Return (x, y) of the center of cell containing provided text 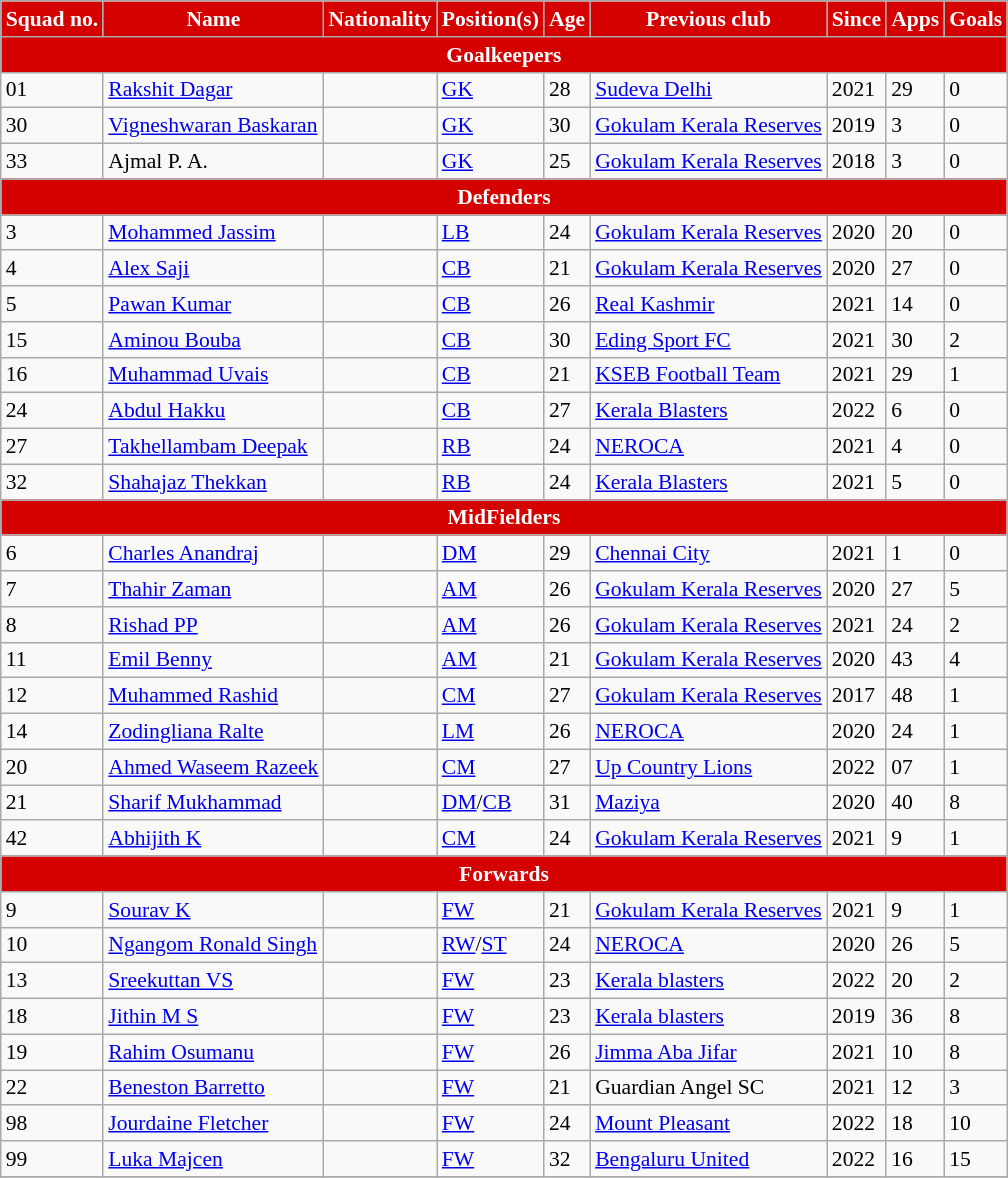
Zodingliana Ralte (213, 732)
Mount Pleasant (708, 1124)
Rishad PP (213, 625)
Position(s) (490, 19)
Defenders (504, 197)
MidFielders (504, 518)
48 (915, 696)
LB (490, 233)
Sourav K (213, 910)
36 (915, 1017)
KSEB Football Team (708, 375)
Vigneshwaran Baskaran (213, 126)
Eding Sport FC (708, 340)
01 (52, 90)
DM/CB (490, 803)
Goals (976, 19)
Aminou Bouba (213, 340)
Real Kashmir (708, 304)
LM (490, 732)
2017 (856, 696)
22 (52, 1088)
Previous club (708, 19)
Jourdaine Fletcher (213, 1124)
19 (52, 1052)
Thahir Zaman (213, 589)
Ahmed Waseem Razeek (213, 767)
Jithin M S (213, 1017)
13 (52, 981)
DM (490, 554)
Guardian Angel SC (708, 1088)
Ngangom Ronald Singh (213, 945)
Chennai City (708, 554)
Forwards (504, 874)
Alex Saji (213, 269)
Bengaluru United (708, 1159)
Abdul Hakku (213, 411)
Pawan Kumar (213, 304)
Goalkeepers (504, 55)
Apps (915, 19)
Up Country Lions (708, 767)
Age (567, 19)
7 (52, 589)
Emil Benny (213, 660)
33 (52, 162)
Jimma Aba Jifar (708, 1052)
31 (567, 803)
40 (915, 803)
Abhijith K (213, 839)
Maziya (708, 803)
2018 (856, 162)
Takhellambam Deepak (213, 447)
Rakshit Dagar (213, 90)
Beneston Barretto (213, 1088)
99 (52, 1159)
Muhammad Uvais (213, 375)
Charles Anandraj (213, 554)
98 (52, 1124)
Luka Majcen (213, 1159)
Sreekuttan VS (213, 981)
28 (567, 90)
11 (52, 660)
Name (213, 19)
25 (567, 162)
Ajmal P. A. (213, 162)
Muhammed Rashid (213, 696)
RW/ST (490, 945)
42 (52, 839)
Sharif Mukhammad (213, 803)
Mohammed Jassim (213, 233)
07 (915, 767)
Rahim Osumanu (213, 1052)
Nationality (380, 19)
Shahajaz Thekkan (213, 482)
Squad no. (52, 19)
Since (856, 19)
43 (915, 660)
Sudeva Delhi (708, 90)
